Output the [x, y] coordinate of the center of the cell containing the given text.  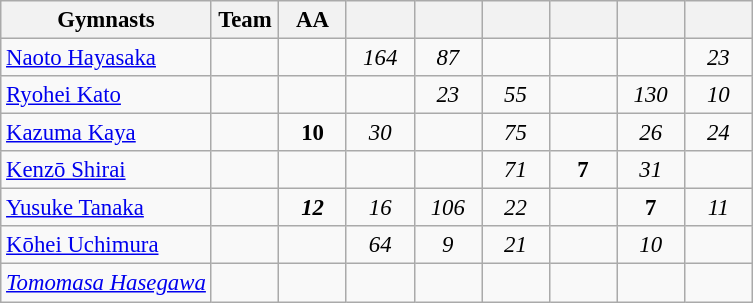
12 [313, 208]
Ryohei Kato [106, 95]
64 [380, 245]
24 [718, 133]
30 [380, 133]
11 [718, 208]
Kenzō Shirai [106, 170]
16 [380, 208]
71 [516, 170]
Team [245, 20]
55 [516, 95]
87 [448, 58]
164 [380, 58]
130 [651, 95]
Gymnasts [106, 20]
Naoto Hayasaka [106, 58]
26 [651, 133]
22 [516, 208]
Kōhei Uchimura [106, 245]
9 [448, 245]
75 [516, 133]
Kazuma Kaya [106, 133]
21 [516, 245]
Tomomasa Hasegawa [106, 283]
Yusuke Tanaka [106, 208]
106 [448, 208]
AA [313, 20]
31 [651, 170]
